Detect which cell encompasses the target text, then output its (x, y) center coordinate. 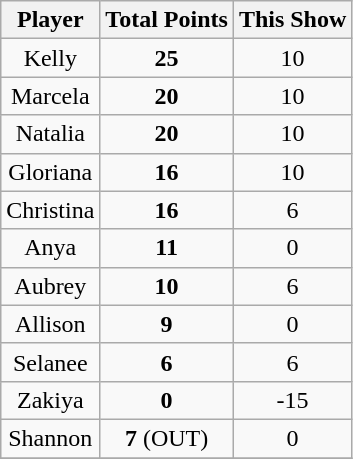
This Show (292, 20)
7 (OUT) (167, 438)
Gloriana (50, 172)
9 (167, 324)
Shannon (50, 438)
Aubrey (50, 286)
Player (50, 20)
Allison (50, 324)
11 (167, 248)
Total Points (167, 20)
-15 (292, 400)
Christina (50, 210)
Natalia (50, 134)
Marcela (50, 96)
Selanee (50, 362)
Zakiya (50, 400)
Anya (50, 248)
25 (167, 58)
Kelly (50, 58)
